Return [X, Y] of the center of cell containing provided text 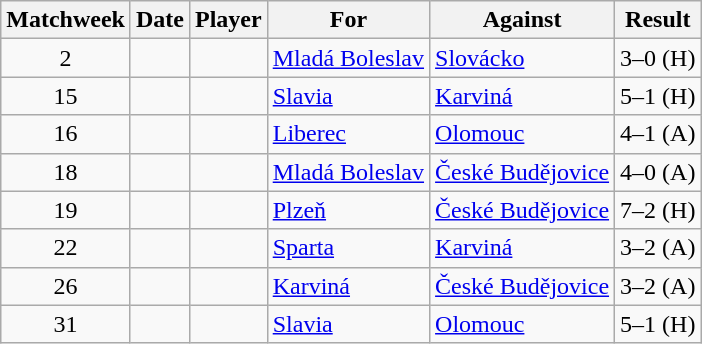
16 [66, 134]
Plzeň [348, 210]
4–0 (A) [658, 172]
19 [66, 210]
4–1 (A) [658, 134]
2 [66, 58]
Slovácko [522, 58]
3–0 (H) [658, 58]
Matchweek [66, 20]
Date [160, 20]
Liberec [348, 134]
Result [658, 20]
18 [66, 172]
26 [66, 286]
22 [66, 248]
31 [66, 324]
Sparta [348, 248]
Player [228, 20]
15 [66, 96]
7–2 (H) [658, 210]
For [348, 20]
Against [522, 20]
